Determine the (X, Y) coordinate at the center of the cell enclosing the given text.  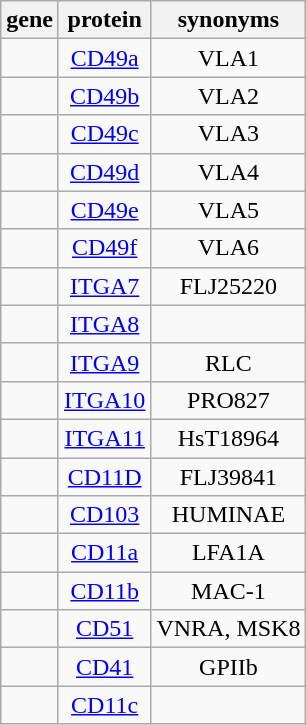
CD49f (104, 248)
ITGA8 (104, 324)
HUMINAE (228, 515)
VLA1 (228, 58)
VLA6 (228, 248)
CD11a (104, 553)
VLA2 (228, 96)
ITGA7 (104, 286)
VLA4 (228, 172)
CD11b (104, 591)
LFA1A (228, 553)
CD11D (104, 477)
gene (30, 20)
VNRA, MSK8 (228, 629)
FLJ39841 (228, 477)
HsT18964 (228, 438)
synonyms (228, 20)
CD49d (104, 172)
protein (104, 20)
CD49b (104, 96)
GPIIb (228, 667)
CD103 (104, 515)
RLC (228, 362)
FLJ25220 (228, 286)
PRO827 (228, 400)
ITGA11 (104, 438)
CD49e (104, 210)
CD49a (104, 58)
MAC-1 (228, 591)
CD51 (104, 629)
CD49c (104, 134)
VLA3 (228, 134)
ITGA10 (104, 400)
CD41 (104, 667)
VLA5 (228, 210)
CD11c (104, 705)
ITGA9 (104, 362)
